Find where the given text appears and provide that cell's center as [x, y] coordinate. 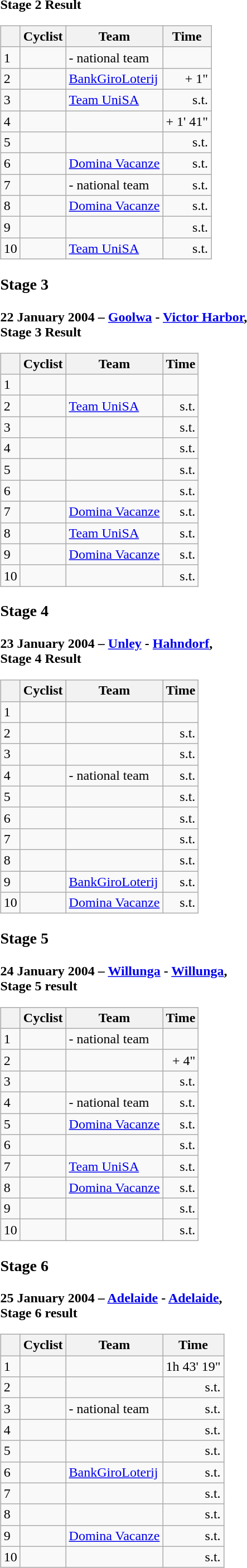
1h 43' 19" [193, 1366]
+ 1' 41" [187, 121]
+ 4" [181, 1060]
+ 1" [187, 79]
